Provide the [x, y] coordinate of the cell's center where the given text is located.  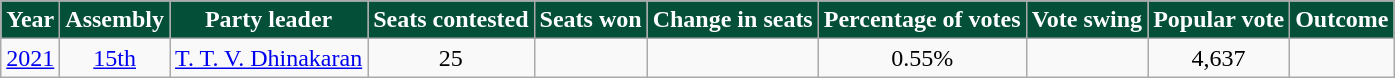
15th [115, 58]
4,637 [1219, 58]
Outcome [1342, 20]
Seats won [590, 20]
Popular vote [1219, 20]
T. T. V. Dhinakaran [269, 58]
Assembly [115, 20]
Party leader [269, 20]
Change in seats [732, 20]
Seats contested [451, 20]
2021 [30, 58]
Percentage of votes [922, 20]
Vote swing [1087, 20]
25 [451, 58]
Year [30, 20]
0.55% [922, 58]
